For the text-containing cell, return its midpoint in (x, y) coordinate format. 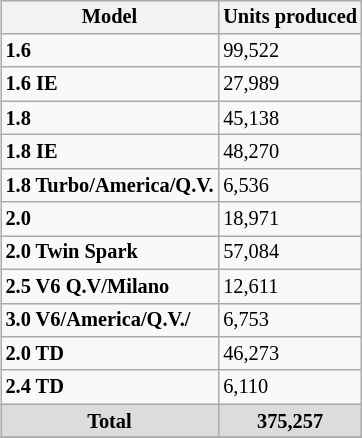
1.6 (110, 51)
1.8 (110, 118)
1.8 IE (110, 152)
48,270 (290, 152)
3.0 V6/America/Q.V./ (110, 320)
1.6 IE (110, 84)
2.0 (110, 219)
6,110 (290, 387)
6,536 (290, 185)
Units produced (290, 17)
46,273 (290, 354)
57,084 (290, 253)
2.0 TD (110, 354)
99,522 (290, 51)
2.0 Twin Spark (110, 253)
2.5 V6 Q.V/Milano (110, 286)
12,611 (290, 286)
45,138 (290, 118)
375,257 (290, 421)
1.8 Turbo/America/Q.V. (110, 185)
27,989 (290, 84)
6,753 (290, 320)
Model (110, 17)
2.4 TD (110, 387)
18,971 (290, 219)
Total (110, 421)
